Provide the (X, Y) coordinate of the cell's center where the given text is located.  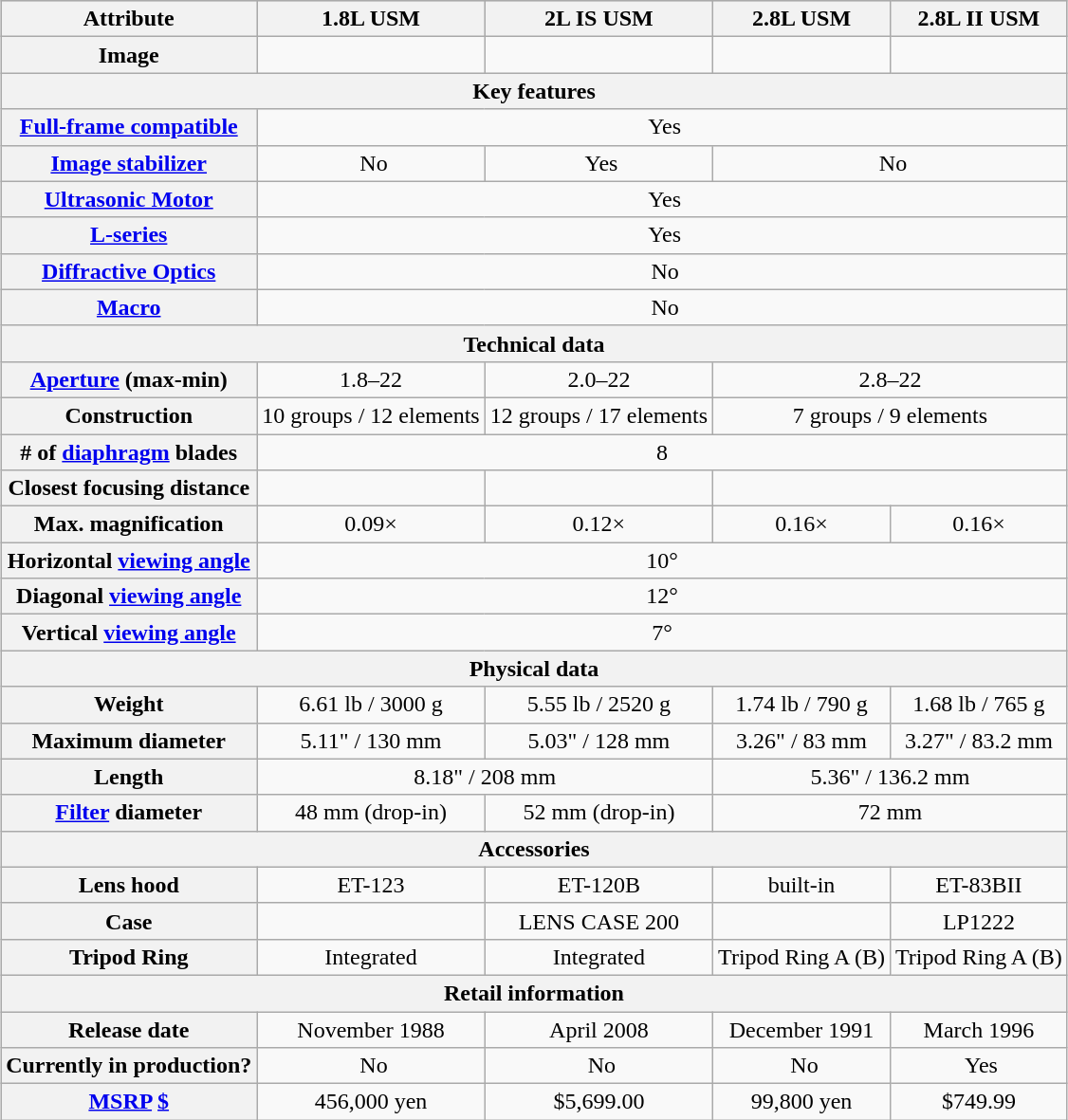
March 1996 (979, 1029)
2.8–22 (891, 379)
built-in (802, 885)
7 groups / 9 elements (891, 415)
Maximum diameter (129, 741)
ET-123 (371, 885)
Lens hood (129, 885)
Currently in production? (129, 1066)
$5,699.00 (598, 1102)
$749.99 (979, 1102)
Case (129, 921)
8 (662, 452)
Aperture (max-min) (129, 379)
52 mm (drop-in) (598, 813)
10° (662, 560)
Tripod Ring (129, 957)
ET-120B (598, 885)
Technical data (535, 343)
Image (129, 55)
Physical data (535, 669)
MSRP $ (129, 1102)
5.03" / 128 mm (598, 741)
1.68 lb / 765 g (979, 705)
Accessories (535, 849)
Construction (129, 415)
L-series (129, 235)
12 groups / 17 elements (598, 415)
8.18" / 208 mm (486, 777)
6.61 lb / 3000 g (371, 705)
0.12× (598, 524)
3.27" / 83.2 mm (979, 741)
Diagonal viewing angle (129, 597)
Closest focusing distance (129, 488)
Filter diameter (129, 813)
LP1222 (979, 921)
5.55 lb / 2520 g (598, 705)
# of diaphragm blades (129, 452)
10 groups / 12 elements (371, 415)
72 mm (891, 813)
Vertical viewing angle (129, 633)
1.8–22 (371, 379)
Attribute (129, 19)
0.09× (371, 524)
3.26" / 83 mm (802, 741)
2.0–22 (598, 379)
Max. magnification (129, 524)
Horizontal viewing angle (129, 560)
48 mm (drop-in) (371, 813)
1.8L USM (371, 19)
LENS CASE 200 (598, 921)
April 2008 (598, 1029)
Ultrasonic Motor (129, 199)
December 1991 (802, 1029)
2L IS USM (598, 19)
Macro (129, 307)
2.8L USM (802, 19)
12° (662, 597)
456,000 yen (371, 1102)
Full-frame compatible (129, 127)
Length (129, 777)
7° (662, 633)
Weight (129, 705)
November 1988 (371, 1029)
ET-83BII (979, 885)
Key features (535, 91)
Image stabilizer (129, 163)
Release date (129, 1029)
99,800 yen (802, 1102)
2.8L II USM (979, 19)
Diffractive Optics (129, 271)
5.11" / 130 mm (371, 741)
Retail information (535, 993)
5.36" / 136.2 mm (891, 777)
1.74 lb / 790 g (802, 705)
